From the cell containing the given text, extract its center point as (X, Y) coordinate. 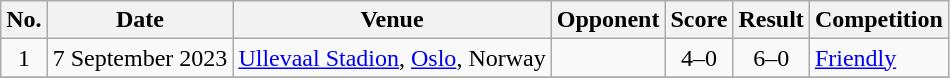
Venue (392, 20)
Competition (878, 20)
Result (771, 20)
Friendly (878, 58)
Opponent (608, 20)
6–0 (771, 58)
No. (24, 20)
7 September 2023 (140, 58)
4–0 (699, 58)
1 (24, 58)
Date (140, 20)
Ullevaal Stadion, Oslo, Norway (392, 58)
Score (699, 20)
